Return [X, Y] of the center of cell containing provided text 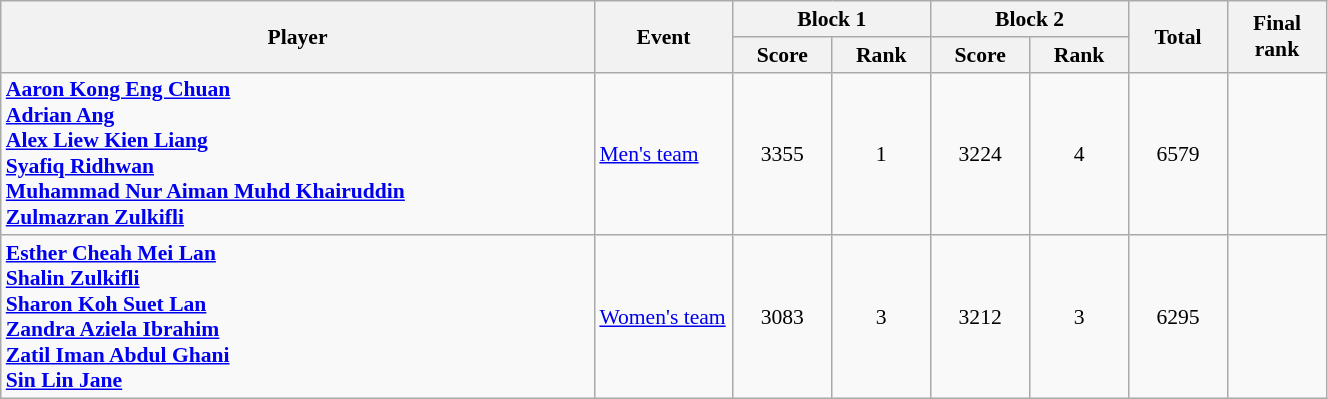
Block 1 [832, 19]
Total [1178, 36]
Final rank [1276, 36]
Event [663, 36]
Men's team [663, 154]
1 [882, 154]
3083 [782, 318]
Aaron Kong Eng ChuanAdrian AngAlex Liew Kien LiangSyafiq RidhwanMuhammad Nur Aiman Muhd KhairuddinZulmazran Zulkifli [298, 154]
3212 [980, 318]
6295 [1178, 318]
Player [298, 36]
4 [1080, 154]
3355 [782, 154]
6579 [1178, 154]
Women's team [663, 318]
Block 2 [1030, 19]
Esther Cheah Mei LanShalin ZulkifliSharon Koh Suet LanZandra Aziela IbrahimZatil Iman Abdul GhaniSin Lin Jane [298, 318]
3224 [980, 154]
